Determine the (X, Y) coordinate at the center of the cell enclosing the given text.  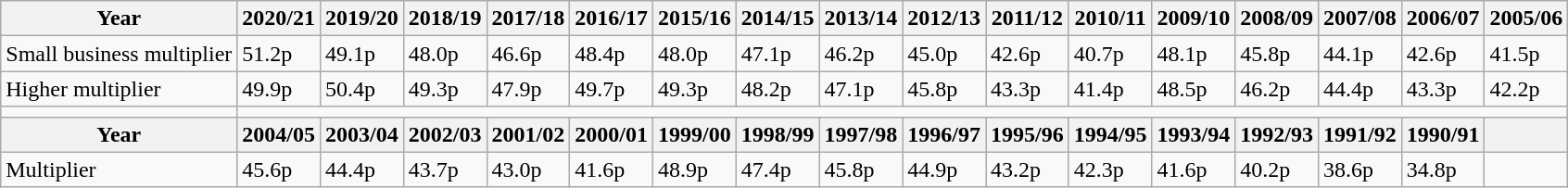
2009/10 (1194, 19)
43.0p (528, 169)
41.5p (1526, 54)
45.0p (944, 54)
1991/92 (1359, 134)
2015/16 (695, 19)
2019/20 (362, 19)
Higher multiplier (119, 89)
2018/19 (445, 19)
1999/00 (695, 134)
2017/18 (528, 19)
42.2p (1526, 89)
2007/08 (1359, 19)
40.7p (1110, 54)
2002/03 (445, 134)
2010/11 (1110, 19)
2000/01 (612, 134)
2012/13 (944, 19)
48.4p (612, 54)
50.4p (362, 89)
48.1p (1194, 54)
41.4p (1110, 89)
38.6p (1359, 169)
49.9p (279, 89)
2001/02 (528, 134)
2008/09 (1277, 19)
1993/94 (1194, 134)
2006/07 (1443, 19)
48.9p (695, 169)
45.6p (279, 169)
2005/06 (1526, 19)
34.8p (1443, 169)
1994/95 (1110, 134)
2014/15 (778, 19)
49.7p (612, 89)
43.7p (445, 169)
Small business multiplier (119, 54)
2013/14 (861, 19)
2003/04 (362, 134)
47.4p (778, 169)
40.2p (1277, 169)
48.5p (1194, 89)
44.1p (1359, 54)
46.6p (528, 54)
1996/97 (944, 134)
48.2p (778, 89)
42.3p (1110, 169)
Multiplier (119, 169)
2004/05 (279, 134)
47.9p (528, 89)
1995/96 (1028, 134)
43.2p (1028, 169)
2016/17 (612, 19)
2020/21 (279, 19)
1997/98 (861, 134)
49.1p (362, 54)
2011/12 (1028, 19)
1998/99 (778, 134)
1990/91 (1443, 134)
1992/93 (1277, 134)
44.9p (944, 169)
51.2p (279, 54)
